Return (x, y) of the center of cell containing provided text 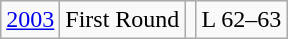
First Round (122, 20)
2003 (30, 20)
L 62–63 (242, 20)
